Identify which cell holds the provided text, then report its [x, y] central coordinate. 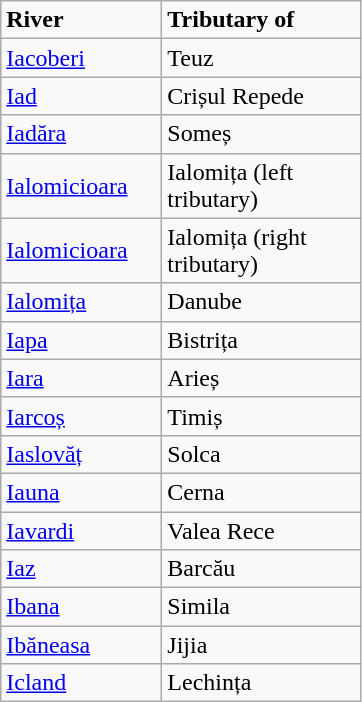
Ibana [82, 607]
Jijia [262, 645]
River [82, 20]
Crișul Repede [262, 96]
Solca [262, 454]
Iad [82, 96]
Bistrița [262, 340]
Someș [262, 134]
Ialomița [82, 302]
Iara [82, 378]
Danube [262, 302]
Ialomița (right tributary) [262, 250]
Iavardi [82, 531]
Timiș [262, 416]
Teuz [262, 58]
Barcău [262, 569]
Simila [262, 607]
Valea Rece [262, 531]
Cerna [262, 492]
Arieș [262, 378]
Lechința [262, 683]
Iacoberi [82, 58]
Tributary of [262, 20]
Ialomița (left tributary) [262, 186]
Iapa [82, 340]
Iauna [82, 492]
Iaz [82, 569]
Iadăra [82, 134]
Iarcoș [82, 416]
Iaslovăț [82, 454]
Ibăneasa [82, 645]
Icland [82, 683]
